Return the [x, y] coordinate for the center point of the cell that contains the specified text.  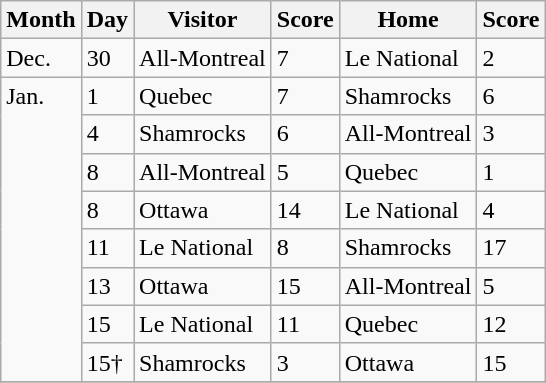
30 [107, 58]
13 [107, 286]
Visitor [203, 20]
Home [408, 20]
Day [107, 20]
15† [107, 362]
12 [511, 324]
17 [511, 248]
Jan. [41, 229]
Month [41, 20]
2 [511, 58]
Dec. [41, 58]
14 [305, 210]
